Search for the cell housing the specified text and yield its (x, y) center coordinate. 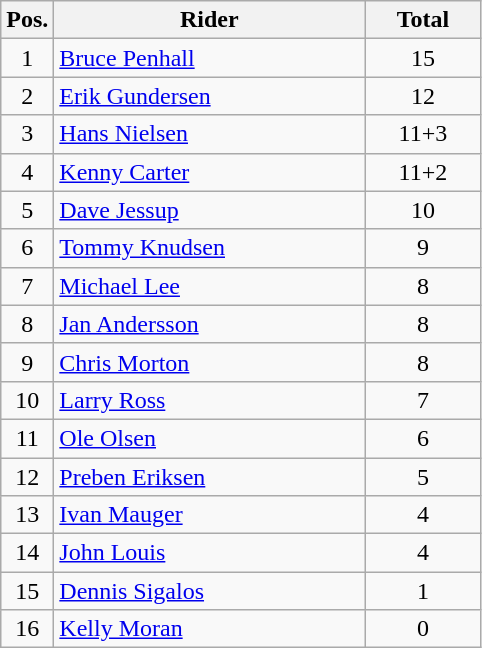
Bruce Penhall (210, 58)
Rider (210, 20)
2 (28, 96)
Chris Morton (210, 362)
Ivan Mauger (210, 515)
Tommy Knudsen (210, 248)
3 (28, 134)
0 (423, 629)
11+2 (423, 172)
14 (28, 553)
Kelly Moran (210, 629)
Ole Olsen (210, 438)
Larry Ross (210, 400)
Kenny Carter (210, 172)
Hans Nielsen (210, 134)
Michael Lee (210, 286)
Dennis Sigalos (210, 591)
Erik Gundersen (210, 96)
13 (28, 515)
11 (28, 438)
Jan Andersson (210, 324)
John Louis (210, 553)
16 (28, 629)
Dave Jessup (210, 210)
11+3 (423, 134)
Total (423, 20)
Preben Eriksen (210, 477)
Pos. (28, 20)
